Extract the [X, Y] coordinate from the center of the cell holding the provided text.  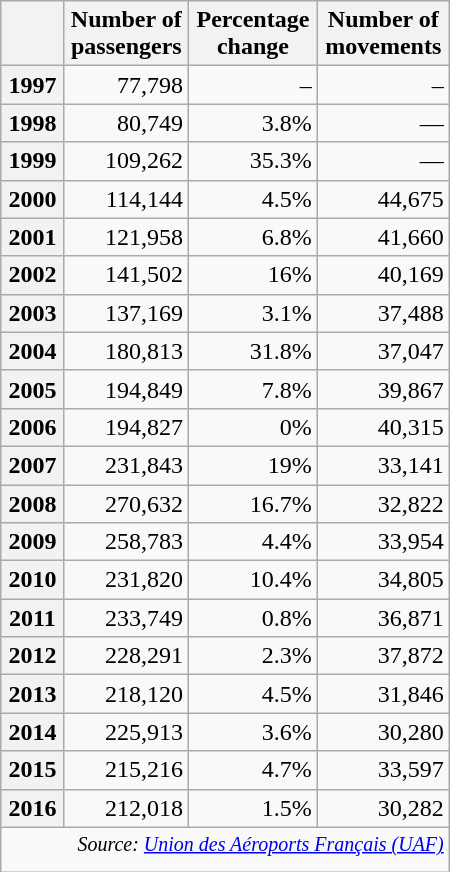
4.4% [252, 542]
2010 [32, 580]
16.7% [252, 503]
1997 [32, 85]
2007 [32, 465]
194,827 [126, 427]
228,291 [126, 656]
10.4% [252, 580]
233,749 [126, 618]
2001 [32, 237]
30,280 [383, 732]
141,502 [126, 275]
33,954 [383, 542]
34,805 [383, 580]
77,798 [126, 85]
36,871 [383, 618]
114,144 [126, 199]
194,849 [126, 389]
2009 [32, 542]
41,660 [383, 237]
2002 [32, 275]
3.1% [252, 313]
37,872 [383, 656]
33,141 [383, 465]
1998 [32, 123]
4.7% [252, 770]
1.5% [252, 808]
3.8% [252, 123]
270,632 [126, 503]
2000 [32, 199]
6.8% [252, 237]
2008 [32, 503]
3.6% [252, 732]
32,822 [383, 503]
2013 [32, 694]
80,749 [126, 123]
2006 [32, 427]
Number of movements [383, 34]
2016 [32, 808]
258,783 [126, 542]
2005 [32, 389]
231,843 [126, 465]
31.8% [252, 351]
212,018 [126, 808]
215,216 [126, 770]
137,169 [126, 313]
30,282 [383, 808]
231,820 [126, 580]
121,958 [126, 237]
218,120 [126, 694]
37,047 [383, 351]
1999 [32, 161]
7.8% [252, 389]
16% [252, 275]
2014 [32, 732]
40,169 [383, 275]
Number of passengers [126, 34]
0.8% [252, 618]
37,488 [383, 313]
0% [252, 427]
2003 [32, 313]
19% [252, 465]
225,913 [126, 732]
44,675 [383, 199]
2.3% [252, 656]
2015 [32, 770]
Percentage change [252, 34]
35.3% [252, 161]
2012 [32, 656]
Source: Union des Aéroports Français (UAF) [225, 850]
180,813 [126, 351]
31,846 [383, 694]
40,315 [383, 427]
39,867 [383, 389]
33,597 [383, 770]
2011 [32, 618]
109,262 [126, 161]
2004 [32, 351]
